Output the [X, Y] coordinate of the center of the cell containing the given text.  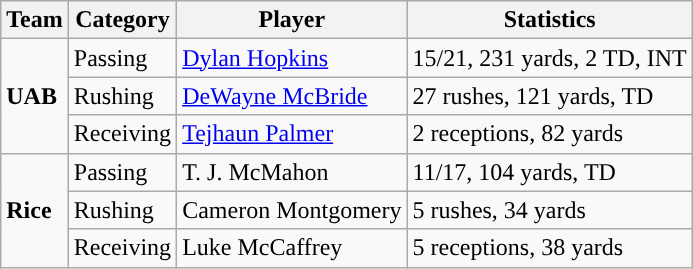
T. J. McMahon [292, 172]
11/17, 104 yards, TD [550, 172]
Team [35, 20]
5 rushes, 34 yards [550, 210]
UAB [35, 96]
Category [122, 20]
5 receptions, 38 yards [550, 248]
Statistics [550, 20]
15/21, 231 yards, 2 TD, INT [550, 58]
DeWayne McBride [292, 96]
Rice [35, 210]
Cameron Montgomery [292, 210]
Dylan Hopkins [292, 58]
Player [292, 20]
27 rushes, 121 yards, TD [550, 96]
Luke McCaffrey [292, 248]
2 receptions, 82 yards [550, 134]
Tejhaun Palmer [292, 134]
